Identify which cell holds the provided text, then report its [X, Y] central coordinate. 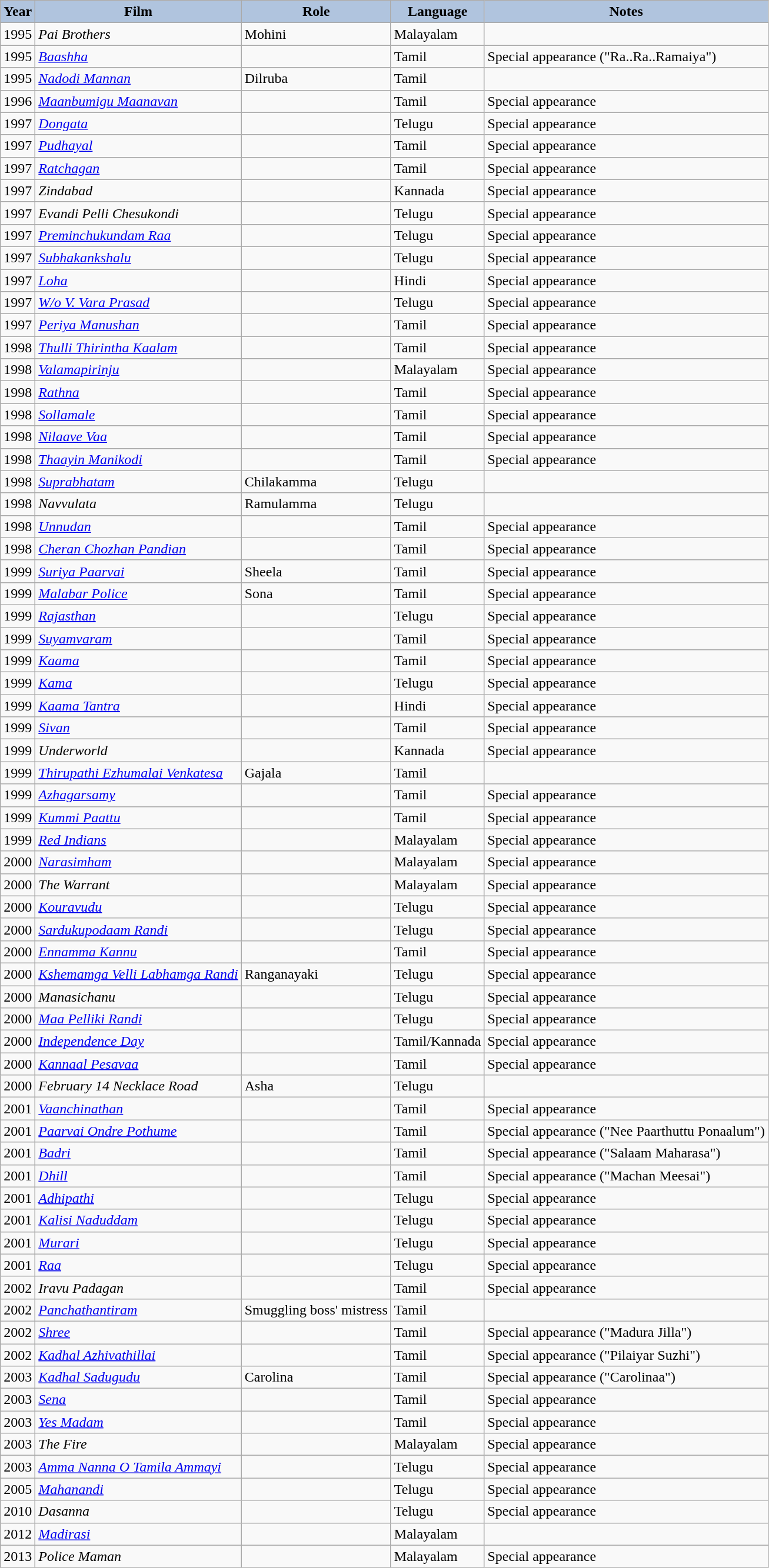
Dilruba [316, 79]
Loha [138, 281]
Role [316, 12]
Nadodi Mannan [138, 79]
Rajasthan [138, 616]
Suyamvaram [138, 638]
Panchathantiram [138, 1310]
Kshemamga Velli Labhamga Randi [138, 974]
Language [438, 12]
Kaama [138, 661]
Special appearance ("Salaam Maharasa") [626, 1153]
Maanbumigu Maanavan [138, 101]
Yes Madam [138, 1422]
Nilaave Vaa [138, 437]
Asha [316, 1086]
2010 [18, 1512]
Sollamale [138, 415]
Amma Nanna O Tamila Ammayi [138, 1467]
Subhakankshalu [138, 258]
Suprabhatam [138, 482]
Pudhayal [138, 146]
Kaama Tantra [138, 706]
Pai Brothers [138, 34]
Mohini [316, 34]
Tamil/Kannada [438, 1042]
Valamapirinju [138, 370]
Ennamma Kannu [138, 952]
Special appearance ("Madura Jilla") [626, 1332]
Badri [138, 1153]
Maa Pelliki Randi [138, 1019]
Kannaal Pesavaa [138, 1064]
Sona [316, 593]
Mahanandi [138, 1489]
Thulli Thirintha Kaalam [138, 348]
1996 [18, 101]
Kalisi Naduddam [138, 1220]
Iravu Padagan [138, 1287]
Sena [138, 1400]
Special appearance ("Machan Meesai") [626, 1176]
Dhill [138, 1176]
Adhipathi [138, 1198]
Kummi Paattu [138, 818]
Special appearance ("Pilaiyar Suzhi") [626, 1355]
Kadhal Sadugudu [138, 1377]
Rathna [138, 392]
Narasimham [138, 862]
Independence Day [138, 1042]
The Fire [138, 1444]
The Warrant [138, 885]
Underworld [138, 750]
Notes [626, 12]
Thirupathi Ezhumalai Venkatesa [138, 773]
Unnudan [138, 526]
Baashha [138, 56]
Ranganayaki [316, 974]
Chilakamma [316, 482]
2012 [18, 1534]
Film [138, 12]
Zindabad [138, 191]
Raa [138, 1265]
Sardukupodaam Randi [138, 929]
Carolina [316, 1377]
Gajala [316, 773]
Special appearance ("Carolinaa") [626, 1377]
Dasanna [138, 1512]
Evandi Pelli Chesukondi [138, 213]
Year [18, 12]
Paarvai Ondre Pothume [138, 1131]
Cheran Chozhan Pandian [138, 549]
Preminchukundam Raa [138, 235]
Murari [138, 1243]
Ratchagan [138, 168]
2005 [18, 1489]
Vaanchinathan [138, 1109]
Smuggling boss' mistress [316, 1310]
Manasichanu [138, 997]
Thaayin Manikodi [138, 459]
Red Indians [138, 840]
Sivan [138, 728]
Madirasi [138, 1534]
Special appearance ("Ra..Ra..Ramaiya") [626, 56]
Ramulamma [316, 504]
Azhagarsamy [138, 795]
Shree [138, 1332]
2013 [18, 1556]
W/o V. Vara Prasad [138, 303]
Navvulata [138, 504]
Police Maman [138, 1556]
Dongata [138, 124]
Malabar Police [138, 593]
February 14 Necklace Road [138, 1086]
Sheela [316, 571]
Special appearance ("Nee Paarthuttu Ponaalum") [626, 1131]
Suriya Paarvai [138, 571]
Kadhal Azhivathillai [138, 1355]
Kouravudu [138, 907]
Kama [138, 683]
Periya Manushan [138, 325]
